Pinpoint the cell where the given text exists, returning its (X, Y) midpoint coordinate. 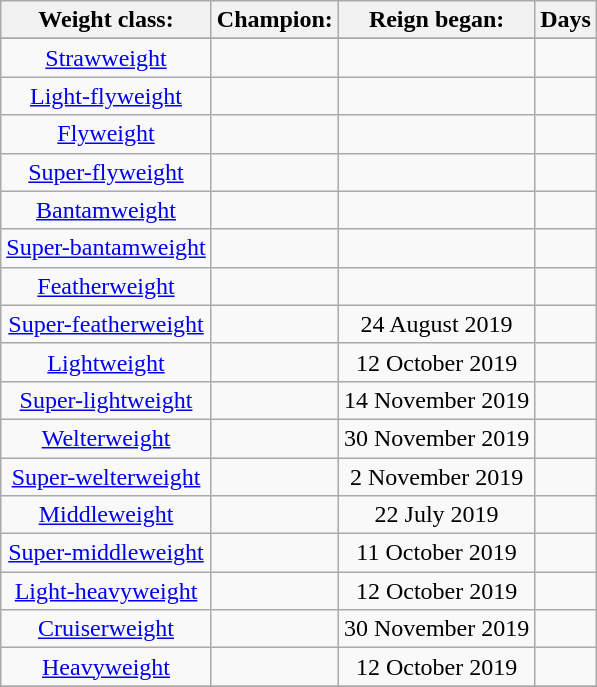
2 November 2019 (436, 477)
Flyweight (106, 134)
Light-flyweight (106, 96)
14 November 2019 (436, 400)
Welterweight (106, 438)
Featherweight (106, 286)
Cruiserweight (106, 629)
Super-flyweight (106, 172)
Light-heavyweight (106, 591)
Super-featherweight (106, 324)
Heavyweight (106, 667)
Reign began: (436, 20)
Super-welterweight (106, 477)
Super-middleweight (106, 553)
Super-lightweight (106, 400)
Days (566, 20)
Weight class: (106, 20)
11 October 2019 (436, 553)
24 August 2019 (436, 324)
Champion: (274, 20)
Strawweight (106, 58)
Bantamweight (106, 210)
Lightweight (106, 362)
22 July 2019 (436, 515)
Middleweight (106, 515)
Super-bantamweight (106, 248)
